For the text-containing cell, return its midpoint in (x, y) coordinate format. 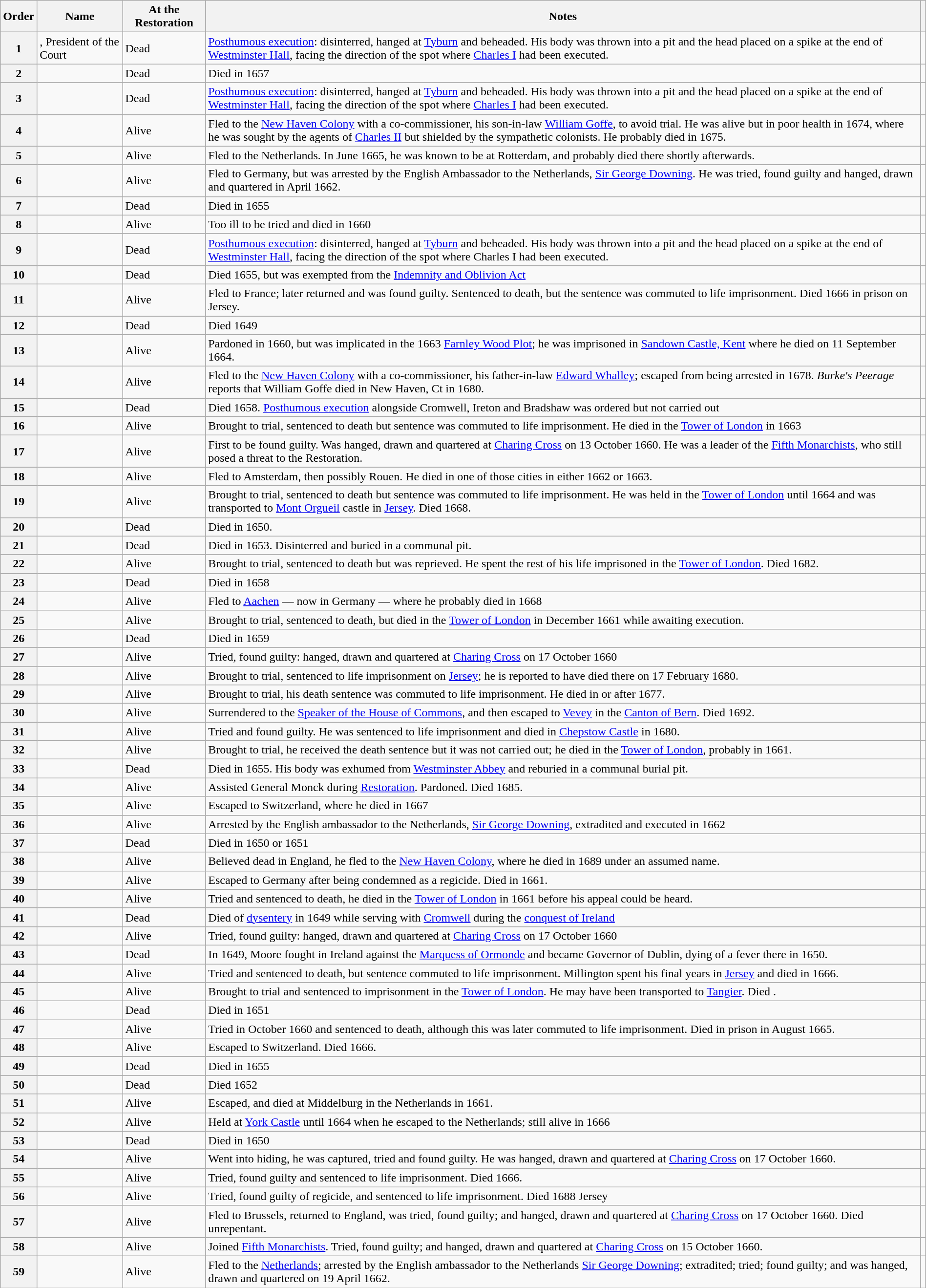
Died in 1653. Disinterred and buried in a communal pit. (563, 545)
39 (19, 880)
30 (19, 713)
Too ill to be tried and died in 1660 (563, 224)
Died in 1655. His body was exhumed from Westminster Abbey and reburied in a communal burial pit. (563, 769)
6 (19, 181)
Arrested by the English ambassador to the Netherlands, Sir George Downing, extradited and executed in 1662 (563, 824)
55 (19, 1178)
Assisted General Monck during Restoration. Pardoned. Died 1685. (563, 787)
57 (19, 1222)
Died 1649 (563, 325)
Died of dysentery in 1649 while serving with Cromwell during the conquest of Ireland (563, 917)
Died in 1657 (563, 73)
Order (19, 17)
32 (19, 750)
11 (19, 300)
26 (19, 638)
35 (19, 806)
Went into hiding, he was captured, tried and found guilty. He was hanged, drawn and quartered at Charing Cross on 17 October 1660. (563, 1159)
Tried, found guilty and sentenced to life imprisonment. Died 1666. (563, 1178)
49 (19, 1066)
43 (19, 954)
Tried, found guilty of regicide, and sentenced to life imprisonment. Died 1688 Jersey (563, 1196)
24 (19, 601)
Brought to trial, he received the death sentence but it was not carried out; he died in the Tower of London, probably in 1661. (563, 750)
Died 1655, but was exempted from the Indemnity and Oblivion Act (563, 275)
19 (19, 501)
23 (19, 582)
1 (19, 48)
Tried and sentenced to death, but sentence commuted to life imprisonment. Millington spent his final years in Jersey and died in 1666. (563, 973)
28 (19, 676)
22 (19, 564)
2 (19, 73)
Fled to Amsterdam, then possibly Rouen. He died in one of those cities in either 1662 or 1663. (563, 476)
8 (19, 224)
17 (19, 451)
16 (19, 426)
58 (19, 1246)
46 (19, 1010)
38 (19, 861)
14 (19, 382)
7 (19, 206)
Died in 1650 (563, 1140)
10 (19, 275)
5 (19, 155)
44 (19, 973)
Died in 1651 (563, 1010)
36 (19, 824)
47 (19, 1029)
13 (19, 351)
Died in 1659 (563, 638)
15 (19, 408)
37 (19, 843)
52 (19, 1122)
29 (19, 694)
Name (80, 17)
25 (19, 620)
Surrendered to the Speaker of the House of Commons, and then escaped to Vevey in the Canton of Bern. Died 1692. (563, 713)
In 1649, Moore fought in Ireland against the Marquess of Ormonde and became Governor of Dublin, dying of a fever there in 1650. (563, 954)
Brought to trial and sentenced to imprisonment in the Tower of London. He may have been transported to Tangier. Died . (563, 992)
Died in 1650 or 1651 (563, 843)
4 (19, 130)
51 (19, 1103)
18 (19, 476)
31 (19, 731)
Died 1652 (563, 1085)
Tried in October 1660 and sentenced to death, although this was later commuted to life imprisonment. Died in prison in August 1665. (563, 1029)
Fled to the Netherlands. In June 1665, he was known to be at Rotterdam, and probably died there shortly afterwards. (563, 155)
20 (19, 527)
59 (19, 1271)
Died 1658. Posthumous execution alongside Cromwell, Ireton and Bradshaw was ordered but not carried out (563, 408)
33 (19, 769)
Brought to trial, sentenced to death, but died in the Tower of London in December 1661 while awaiting execution. (563, 620)
Escaped to Switzerland, where he died in 1667 (563, 806)
Brought to trial, sentenced to death but sentence was commuted to life imprisonment. He died in the Tower of London in 1663 (563, 426)
Escaped to Germany after being condemned as a regicide. Died in 1661. (563, 880)
Escaped, and died at Middelburg in the Netherlands in 1661. (563, 1103)
Brought to trial, sentenced to death but was reprieved. He spent the rest of his life imprisoned in the Tower of London. Died 1682. (563, 564)
27 (19, 657)
Notes (563, 17)
Brought to trial, sentenced to life imprisonment on Jersey; he is reported to have died there on 17 February 1680. (563, 676)
48 (19, 1048)
Held at York Castle until 1664 when he escaped to the Netherlands; still alive in 1666 (563, 1122)
3 (19, 99)
56 (19, 1196)
9 (19, 249)
At the Restoration (164, 17)
34 (19, 787)
45 (19, 992)
Pardoned in 1660, but was implicated in the 1663 Farnley Wood Plot; he was imprisoned in Sandown Castle, Kent where he died on 11 September 1664. (563, 351)
41 (19, 917)
Died in 1650. (563, 527)
Believed dead in England, he fled to the New Haven Colony, where he died in 1689 under an assumed name. (563, 861)
Brought to trial, his death sentence was commuted to life imprisonment. He died in or after 1677. (563, 694)
40 (19, 899)
54 (19, 1159)
Tried and sentenced to death, he died in the Tower of London in 1661 before his appeal could be heard. (563, 899)
Died in 1658 (563, 582)
53 (19, 1140)
Joined Fifth Monarchists. Tried, found guilty; and hanged, drawn and quartered at Charing Cross on 15 October 1660. (563, 1246)
Tried and found guilty. He was sentenced to life imprisonment and died in Chepstow Castle in 1680. (563, 731)
50 (19, 1085)
42 (19, 936)
12 (19, 325)
Escaped to Switzerland. Died 1666. (563, 1048)
21 (19, 545)
, President of the Court (80, 48)
Fled to Aachen — now in Germany — where he probably died in 1668 (563, 601)
